Locate the cell with the specified text and output its (x, y) center coordinate. 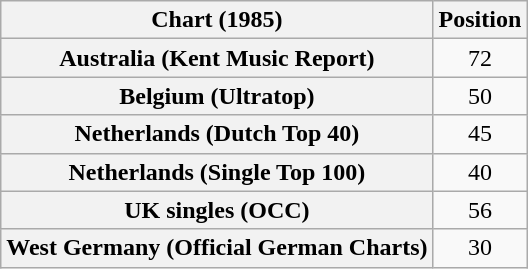
30 (480, 248)
45 (480, 134)
56 (480, 210)
40 (480, 172)
UK singles (OCC) (217, 210)
West Germany (Official German Charts) (217, 248)
50 (480, 96)
Netherlands (Single Top 100) (217, 172)
Chart (1985) (217, 20)
Netherlands (Dutch Top 40) (217, 134)
Position (480, 20)
72 (480, 58)
Australia (Kent Music Report) (217, 58)
Belgium (Ultratop) (217, 96)
